For the text-containing cell, return its midpoint in [x, y] coordinate format. 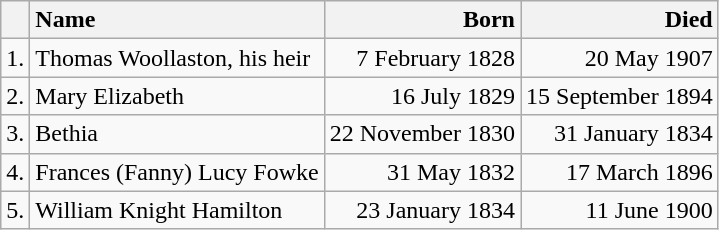
William Knight Hamilton [177, 210]
11 June 1900 [619, 210]
5. [16, 210]
31 May 1832 [422, 172]
23 January 1834 [422, 210]
4. [16, 172]
15 September 1894 [619, 96]
Mary Elizabeth [177, 96]
Frances (Fanny) Lucy Fowke [177, 172]
Thomas Woollaston, his heir [177, 58]
20 May 1907 [619, 58]
3. [16, 134]
16 July 1829 [422, 96]
31 January 1834 [619, 134]
Died [619, 20]
2. [16, 96]
1. [16, 58]
22 November 1830 [422, 134]
Born [422, 20]
17 March 1896 [619, 172]
Name [177, 20]
7 February 1828 [422, 58]
Bethia [177, 134]
